Find where the given text appears and provide that cell's center as [x, y] coordinate. 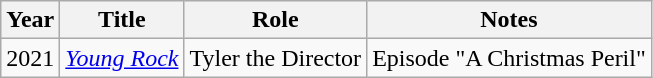
Role [276, 20]
Year [30, 20]
2021 [30, 58]
Young Rock [122, 58]
Notes [510, 20]
Title [122, 20]
Tyler the Director [276, 58]
Episode "A Christmas Peril" [510, 58]
